Detect which cell encompasses the target text, then output its (X, Y) center coordinate. 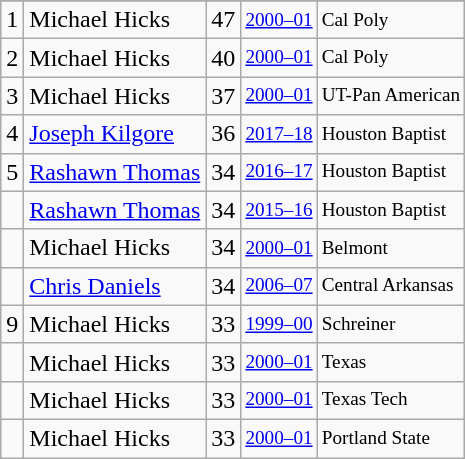
40 (224, 58)
Texas Tech (391, 400)
2016–17 (279, 172)
2 (12, 58)
Schreiner (391, 324)
5 (12, 172)
1999–00 (279, 324)
47 (224, 20)
9 (12, 324)
4 (12, 134)
Chris Daniels (115, 286)
Texas (391, 362)
36 (224, 134)
Portland State (391, 438)
37 (224, 96)
Belmont (391, 248)
UT-Pan American (391, 96)
2006–07 (279, 286)
3 (12, 96)
Joseph Kilgore (115, 134)
2015–16 (279, 210)
Central Arkansas (391, 286)
1 (12, 20)
2017–18 (279, 134)
